Capture the cell that displays the provided text and extract its [x, y] central coordinate. 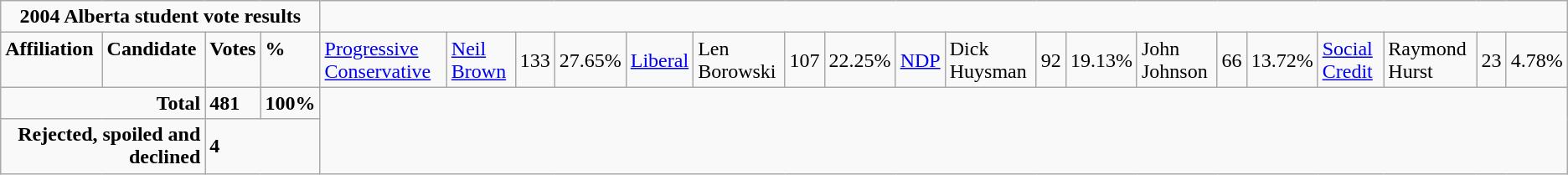
Len Borowski [739, 60]
Liberal [659, 60]
Total [103, 103]
John Johnson [1177, 60]
23 [1491, 60]
NDP [920, 60]
133 [534, 60]
100% [290, 103]
Dick Huysman [990, 60]
92 [1050, 60]
Neil Brown [481, 60]
2004 Alberta student vote results [161, 17]
66 [1231, 60]
Candidate [154, 60]
Social Credit [1350, 60]
27.65% [590, 60]
Rejected, spoiled and declined [103, 146]
Affiliation [52, 60]
481 [233, 103]
Votes [233, 60]
Progressive Conservative [384, 60]
Raymond Hurst [1431, 60]
4 [263, 146]
22.25% [859, 60]
107 [804, 60]
% [290, 60]
4.78% [1536, 60]
13.72% [1282, 60]
19.13% [1101, 60]
